From the cell containing the given text, extract its center point as [x, y] coordinate. 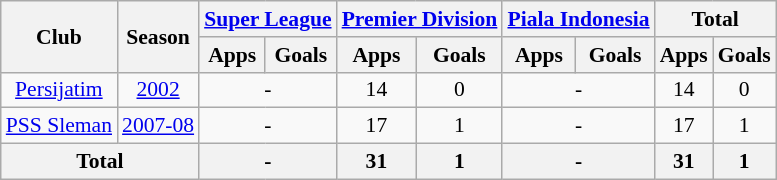
PSS Sleman [59, 126]
Persijatim [59, 90]
2002 [158, 90]
Club [59, 36]
Piala Indonesia [578, 19]
2007-08 [158, 126]
Premier Division [420, 19]
Season [158, 36]
Super League [268, 19]
